Extract the (X, Y) coordinate from the center of the cell holding the provided text.  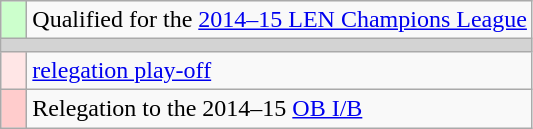
Qualified for the 2014–15 LEN Champions League (280, 20)
Relegation to the 2014–15 OB I/B (280, 108)
relegation play-off (280, 70)
